Provide the (x, y) coordinate of the cell's center where the given text is located.  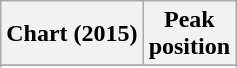
Peak position (189, 34)
Chart (2015) (72, 34)
